Find where the given text appears and provide that cell's center as (x, y) coordinate. 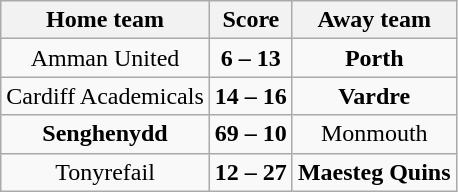
Porth (374, 58)
Home team (106, 20)
Maesteg Quins (374, 172)
Senghenydd (106, 134)
6 – 13 (250, 58)
Tonyrefail (106, 172)
Score (250, 20)
Amman United (106, 58)
69 – 10 (250, 134)
Monmouth (374, 134)
Away team (374, 20)
Cardiff Academicals (106, 96)
Vardre (374, 96)
12 – 27 (250, 172)
14 – 16 (250, 96)
